For the text-containing cell, return its midpoint in [x, y] coordinate format. 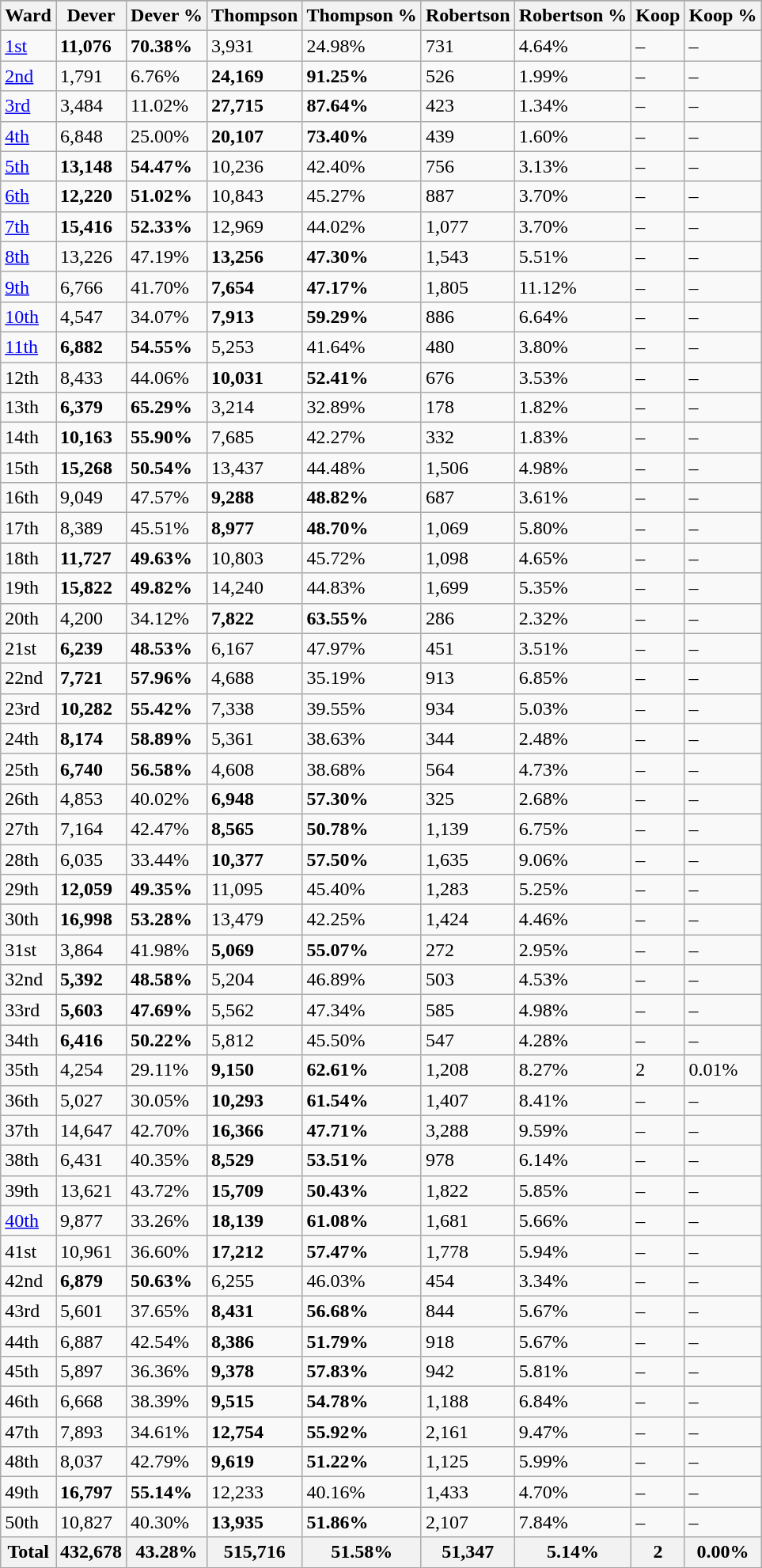
886 [468, 317]
5.35% [573, 588]
40th [28, 1221]
49th [28, 1492]
887 [468, 196]
Robertson [468, 16]
45th [28, 1372]
24th [28, 738]
Koop [658, 16]
46.03% [362, 1281]
4.53% [573, 980]
26th [28, 799]
4,688 [254, 678]
7,685 [254, 438]
454 [468, 1281]
65.29% [167, 408]
6,167 [254, 648]
1,139 [468, 829]
51.02% [167, 196]
423 [468, 106]
2nd [28, 76]
Ward [28, 16]
3.80% [573, 347]
1,506 [468, 468]
11th [28, 347]
1,098 [468, 558]
10,236 [254, 166]
439 [468, 136]
0.00% [723, 1552]
9,150 [254, 1070]
5.51% [573, 256]
12,059 [90, 890]
24,169 [254, 76]
56.58% [167, 769]
14,647 [90, 1130]
55.42% [167, 708]
58.89% [167, 738]
9,288 [254, 498]
3,931 [254, 46]
5.14% [573, 1552]
34th [28, 1040]
10,293 [254, 1100]
41.70% [167, 287]
7,654 [254, 287]
5th [28, 166]
11.02% [167, 106]
50.43% [362, 1190]
Dever % [167, 16]
17th [28, 528]
47.19% [167, 256]
20,107 [254, 136]
54.55% [167, 347]
40.35% [167, 1160]
0.01% [723, 1070]
1,805 [468, 287]
3,864 [90, 950]
4,200 [90, 618]
11.12% [573, 287]
8.41% [573, 1100]
10,377 [254, 859]
54.78% [362, 1402]
8,431 [254, 1311]
6,766 [90, 287]
1,543 [468, 256]
6,416 [90, 1040]
48.58% [167, 980]
14th [28, 438]
31st [28, 950]
8,977 [254, 528]
57.30% [362, 799]
1,681 [468, 1221]
1,188 [468, 1402]
15th [28, 468]
5,253 [254, 347]
9,515 [254, 1402]
4,853 [90, 799]
44.06% [167, 378]
9,877 [90, 1221]
49.63% [167, 558]
28th [28, 859]
325 [468, 799]
48.53% [167, 648]
5,392 [90, 980]
8,389 [90, 528]
13,148 [90, 166]
1,125 [468, 1462]
14,240 [254, 588]
38.39% [167, 1402]
7,164 [90, 829]
30th [28, 920]
24.98% [362, 46]
1.99% [573, 76]
42nd [28, 1281]
47.97% [362, 648]
6,882 [90, 347]
5,812 [254, 1040]
36.60% [167, 1251]
7.84% [573, 1522]
5.66% [573, 1221]
15,416 [90, 226]
42.79% [167, 1462]
6,379 [90, 408]
7,338 [254, 708]
35th [28, 1070]
6th [28, 196]
47.17% [362, 287]
8.27% [573, 1070]
10,031 [254, 378]
32nd [28, 980]
48.82% [362, 498]
7,893 [90, 1432]
9,378 [254, 1372]
9,049 [90, 498]
45.27% [362, 196]
5,027 [90, 1100]
564 [468, 769]
51.86% [362, 1522]
5,562 [254, 1010]
44.48% [362, 468]
32.89% [362, 408]
40.16% [362, 1492]
16,998 [90, 920]
5.25% [573, 890]
6,848 [90, 136]
48th [28, 1462]
50.78% [362, 829]
1.60% [573, 136]
15,822 [90, 588]
844 [468, 1311]
25th [28, 769]
1,208 [468, 1070]
6.14% [573, 1160]
272 [468, 950]
178 [468, 408]
918 [468, 1342]
6,887 [90, 1342]
3.61% [573, 498]
40.02% [167, 799]
63.55% [362, 618]
57.96% [167, 678]
286 [468, 618]
18,139 [254, 1221]
61.54% [362, 1100]
756 [468, 166]
1.82% [573, 408]
6,431 [90, 1160]
19th [28, 588]
6,740 [90, 769]
70.38% [167, 46]
1,077 [468, 226]
50.54% [167, 468]
53.28% [167, 920]
432,678 [90, 1552]
20th [28, 618]
13,256 [254, 256]
50th [28, 1522]
5,069 [254, 950]
12,754 [254, 1432]
8,529 [254, 1160]
40.30% [167, 1522]
4.65% [573, 558]
47.69% [167, 1010]
Robertson % [573, 16]
37.65% [167, 1311]
42.27% [362, 438]
1,791 [90, 76]
Total [28, 1552]
3,288 [468, 1130]
5,603 [90, 1010]
41st [28, 1251]
36th [28, 1100]
3.51% [573, 648]
6,239 [90, 648]
13,935 [254, 1522]
13,479 [254, 920]
55.07% [362, 950]
55.92% [362, 1432]
731 [468, 46]
934 [468, 708]
5.99% [573, 1462]
4.70% [573, 1492]
43rd [28, 1311]
3rd [28, 106]
51.79% [362, 1342]
61.08% [362, 1221]
11,095 [254, 890]
978 [468, 1160]
38.63% [362, 738]
4,608 [254, 769]
5.85% [573, 1190]
30.05% [167, 1100]
4,547 [90, 317]
2,161 [468, 1432]
33.26% [167, 1221]
503 [468, 980]
22nd [28, 678]
47.34% [362, 1010]
51.58% [362, 1552]
10,843 [254, 196]
913 [468, 678]
10th [28, 317]
1,283 [468, 890]
42.54% [167, 1342]
21st [28, 648]
38.68% [362, 769]
3.53% [573, 378]
515,716 [254, 1552]
Thompson [254, 16]
15,709 [254, 1190]
3.13% [573, 166]
55.90% [167, 438]
3,484 [90, 106]
29.11% [167, 1070]
Koop % [723, 16]
47.71% [362, 1130]
49.35% [167, 890]
480 [468, 347]
9.59% [573, 1130]
5,601 [90, 1311]
18th [28, 558]
7,913 [254, 317]
6,948 [254, 799]
23rd [28, 708]
52.41% [362, 378]
6.84% [573, 1402]
43.28% [167, 1552]
5,204 [254, 980]
1,635 [468, 859]
676 [468, 378]
11,076 [90, 46]
Dever [90, 16]
2.68% [573, 799]
51.22% [362, 1462]
11,727 [90, 558]
7,822 [254, 618]
4.64% [573, 46]
53.51% [362, 1160]
1.34% [573, 106]
6,879 [90, 1281]
15,268 [90, 468]
1,407 [468, 1100]
2.48% [573, 738]
49.82% [167, 588]
54.47% [167, 166]
10,163 [90, 438]
10,961 [90, 1251]
585 [468, 1010]
34.07% [167, 317]
42.25% [362, 920]
87.64% [362, 106]
10,282 [90, 708]
1,778 [468, 1251]
6.85% [573, 678]
57.47% [362, 1251]
8th [28, 256]
4.73% [573, 769]
45.40% [362, 890]
34.12% [167, 618]
13th [28, 408]
13,621 [90, 1190]
9.06% [573, 859]
7th [28, 226]
46th [28, 1402]
41.64% [362, 347]
4.28% [573, 1040]
17,212 [254, 1251]
6,255 [254, 1281]
46.89% [362, 980]
38th [28, 1160]
2.32% [573, 618]
43.72% [167, 1190]
42.70% [167, 1130]
44.02% [362, 226]
344 [468, 738]
27,715 [254, 106]
50.22% [167, 1040]
5.03% [573, 708]
34.61% [167, 1432]
4.46% [573, 920]
7,721 [90, 678]
16th [28, 498]
4th [28, 136]
6.64% [573, 317]
1,424 [468, 920]
27th [28, 829]
16,797 [90, 1492]
33.44% [167, 859]
942 [468, 1372]
62.61% [362, 1070]
48.70% [362, 528]
6,035 [90, 859]
33rd [28, 1010]
1,433 [468, 1492]
52.33% [167, 226]
2,107 [468, 1522]
37th [28, 1130]
526 [468, 76]
9th [28, 287]
8,386 [254, 1342]
8,565 [254, 829]
73.40% [362, 136]
5,361 [254, 738]
12th [28, 378]
13,437 [254, 468]
3.34% [573, 1281]
547 [468, 1040]
16,366 [254, 1130]
47th [28, 1432]
56.68% [362, 1311]
3,214 [254, 408]
1st [28, 46]
39th [28, 1190]
4,254 [90, 1070]
5.80% [573, 528]
10,827 [90, 1522]
1,699 [468, 588]
5,897 [90, 1372]
29th [28, 890]
91.25% [362, 76]
9.47% [573, 1432]
6,668 [90, 1402]
1,069 [468, 528]
45.51% [167, 528]
57.83% [362, 1372]
39.55% [362, 708]
8,037 [90, 1462]
13,226 [90, 256]
51,347 [468, 1552]
47.30% [362, 256]
1.83% [573, 438]
5.81% [573, 1372]
47.57% [167, 498]
10,803 [254, 558]
45.50% [362, 1040]
12,969 [254, 226]
25.00% [167, 136]
9,619 [254, 1462]
42.47% [167, 829]
Thompson % [362, 16]
50.63% [167, 1281]
12,220 [90, 196]
44th [28, 1342]
36.36% [167, 1372]
1,822 [468, 1190]
44.83% [362, 588]
45.72% [362, 558]
687 [468, 498]
57.50% [362, 859]
12,233 [254, 1492]
451 [468, 648]
5.94% [573, 1251]
41.98% [167, 950]
332 [468, 438]
8,433 [90, 378]
2.95% [573, 950]
42.40% [362, 166]
59.29% [362, 317]
6.75% [573, 829]
35.19% [362, 678]
55.14% [167, 1492]
8,174 [90, 738]
6.76% [167, 76]
